Return the [x, y] coordinate for the center point of the cell that contains the specified text.  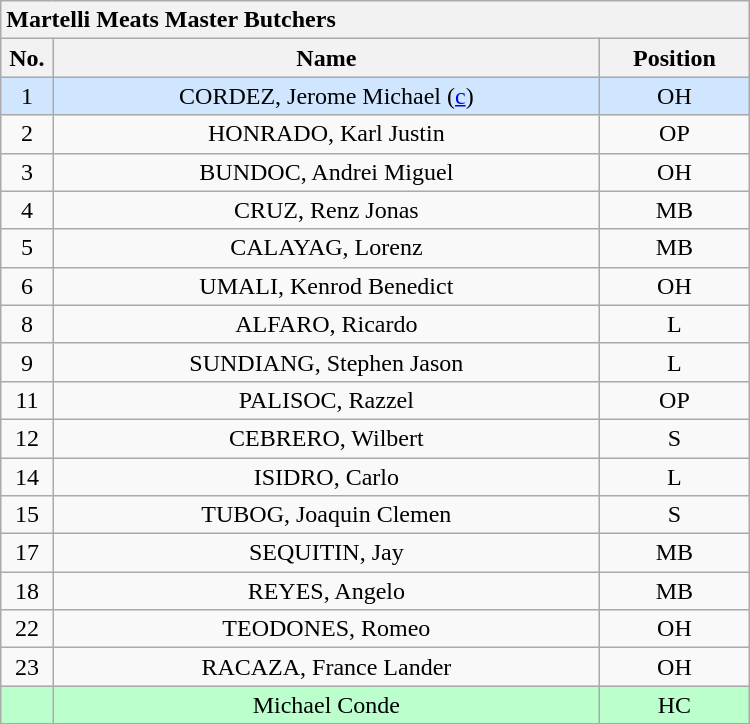
CEBRERO, Wilbert [326, 438]
SEQUITIN, Jay [326, 553]
CALAYAG, Lorenz [326, 248]
8 [27, 324]
HC [675, 705]
ISIDRO, Carlo [326, 477]
No. [27, 58]
BUNDOC, Andrei Miguel [326, 172]
2 [27, 134]
5 [27, 248]
12 [27, 438]
6 [27, 286]
PALISOC, Razzel [326, 400]
RACAZA, France Lander [326, 667]
Name [326, 58]
14 [27, 477]
TUBOG, Joaquin Clemen [326, 515]
15 [27, 515]
CRUZ, Renz Jonas [326, 210]
22 [27, 629]
Position [675, 58]
CORDEZ, Jerome Michael (c) [326, 96]
11 [27, 400]
SUNDIANG, Stephen Jason [326, 362]
4 [27, 210]
TEODONES, Romeo [326, 629]
17 [27, 553]
ALFARO, Ricardo [326, 324]
Martelli Meats Master Butchers [375, 20]
1 [27, 96]
3 [27, 172]
Michael Conde [326, 705]
18 [27, 591]
REYES, Angelo [326, 591]
9 [27, 362]
UMALI, Kenrod Benedict [326, 286]
HONRADO, Karl Justin [326, 134]
23 [27, 667]
